Provide the [x, y] coordinate of the cell's center where the given text is located.  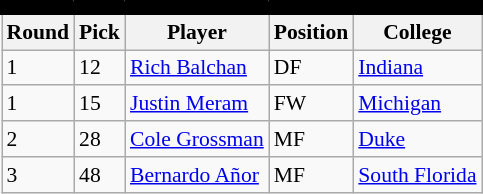
28 [100, 139]
Michigan [417, 104]
Rich Balchan [197, 68]
Player [197, 32]
Justin Meram [197, 104]
South Florida [417, 175]
FW [311, 104]
48 [100, 175]
Bernardo Añor [197, 175]
College [417, 32]
Cole Grossman [197, 139]
3 [38, 175]
Duke [417, 139]
Indiana [417, 68]
Round [38, 32]
Position [311, 32]
12 [100, 68]
DF [311, 68]
Pick [100, 32]
2 [38, 139]
15 [100, 104]
